Determine the (x, y) coordinate at the center of the cell enclosing the given text.  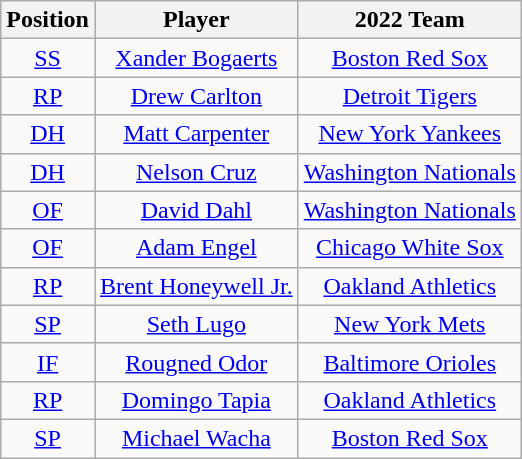
New York Mets (410, 324)
New York Yankees (410, 134)
Player (196, 20)
Drew Carlton (196, 96)
David Dahl (196, 210)
Nelson Cruz (196, 172)
Matt Carpenter (196, 134)
IF (48, 362)
2022 Team (410, 20)
Adam Engel (196, 248)
Baltimore Orioles (410, 362)
Chicago White Sox (410, 248)
Rougned Odor (196, 362)
Detroit Tigers (410, 96)
SS (48, 58)
Domingo Tapia (196, 400)
Xander Bogaerts (196, 58)
Position (48, 20)
Michael Wacha (196, 438)
Brent Honeywell Jr. (196, 286)
Seth Lugo (196, 324)
